Provide the (x, y) coordinate of the cell's center where the given text is located.  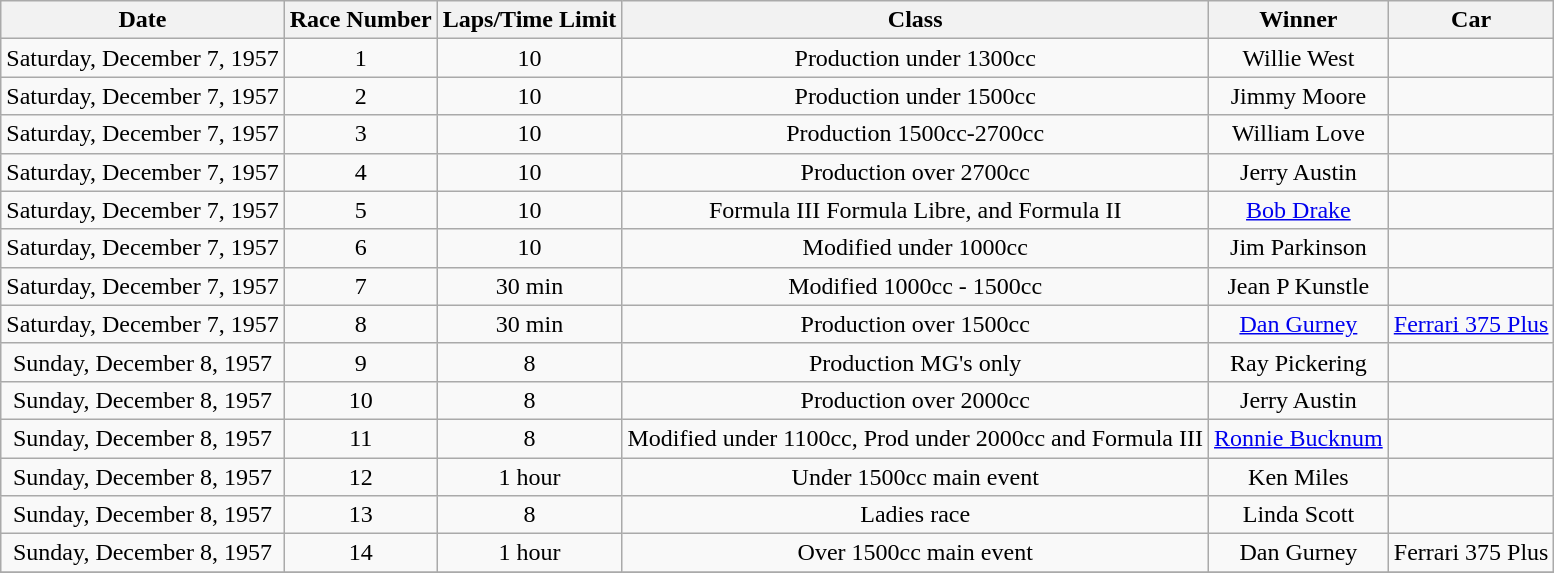
Jimmy Moore (1299, 96)
13 (360, 515)
Ronnie Bucknum (1299, 438)
Modified under 1000cc (916, 248)
Class (916, 20)
Ray Pickering (1299, 362)
Willie West (1299, 58)
Jim Parkinson (1299, 248)
5 (360, 210)
Production under 1300cc (916, 58)
Race Number (360, 20)
Modified 1000cc - 1500cc (916, 286)
Under 1500cc main event (916, 477)
2 (360, 96)
11 (360, 438)
Car (1471, 20)
Production MG's only (916, 362)
9 (360, 362)
12 (360, 477)
Production over 1500cc (916, 324)
Production 1500cc-2700cc (916, 134)
Jean P Kunstle (1299, 286)
7 (360, 286)
Ladies race (916, 515)
Modified under 1100cc, Prod under 2000cc and Formula III (916, 438)
Ken Miles (1299, 477)
Production over 2000cc (916, 400)
6 (360, 248)
Production over 2700cc (916, 172)
Date (142, 20)
Production under 1500cc (916, 96)
14 (360, 553)
4 (360, 172)
Laps/Time Limit (530, 20)
3 (360, 134)
Linda Scott (1299, 515)
Over 1500cc main event (916, 553)
Formula III Formula Libre, and Formula II (916, 210)
Bob Drake (1299, 210)
William Love (1299, 134)
1 (360, 58)
Winner (1299, 20)
